Identify which cell holds the provided text, then report its [X, Y] central coordinate. 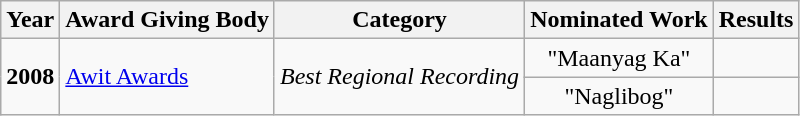
"Naglibog" [620, 96]
Year [30, 20]
Results [756, 20]
"Maanyag Ka" [620, 58]
Category [399, 20]
Nominated Work [620, 20]
2008 [30, 77]
Award Giving Body [168, 20]
Best Regional Recording [399, 77]
Awit Awards [168, 77]
